Extract the (x, y) coordinate from the center of the cell holding the provided text.  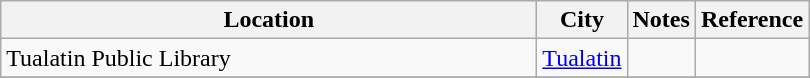
Reference (752, 20)
Tualatin Public Library (269, 58)
Tualatin (582, 58)
Notes (661, 20)
City (582, 20)
Location (269, 20)
